Extract the (X, Y) coordinate from the center of the cell holding the provided text.  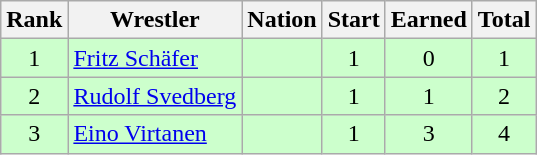
Total (504, 20)
Earned (428, 20)
Nation (282, 20)
Start (354, 20)
Rudolf Svedberg (155, 96)
Wrestler (155, 20)
4 (504, 134)
0 (428, 58)
Fritz Schäfer (155, 58)
Rank (34, 20)
Eino Virtanen (155, 134)
